Extract the (x, y) coordinate from the center of the cell holding the provided text.  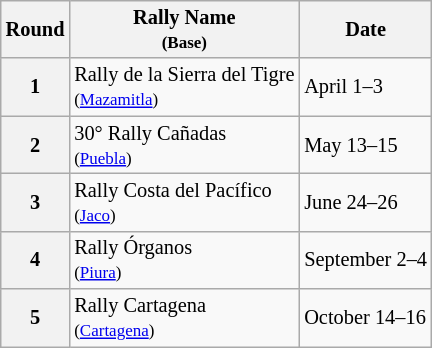
May 13–15 (366, 145)
Rally Cartagena(Cartagena) (184, 318)
June 24–26 (366, 202)
Rally de la Sierra del Tigre (Mazamitla) (184, 87)
September 2–4 (366, 260)
30° Rally Cañadas (Puebla) (184, 145)
October 14–16 (366, 318)
2 (36, 145)
4 (36, 260)
5 (36, 318)
Round (36, 29)
April 1–3 (366, 87)
1 (36, 87)
Rally Órganos(Piura) (184, 260)
3 (36, 202)
Rally Name(Base) (184, 29)
Rally Costa del Pacífico(Jaco) (184, 202)
Date (366, 29)
